Pinpoint the cell where the given text exists, returning its [X, Y] midpoint coordinate. 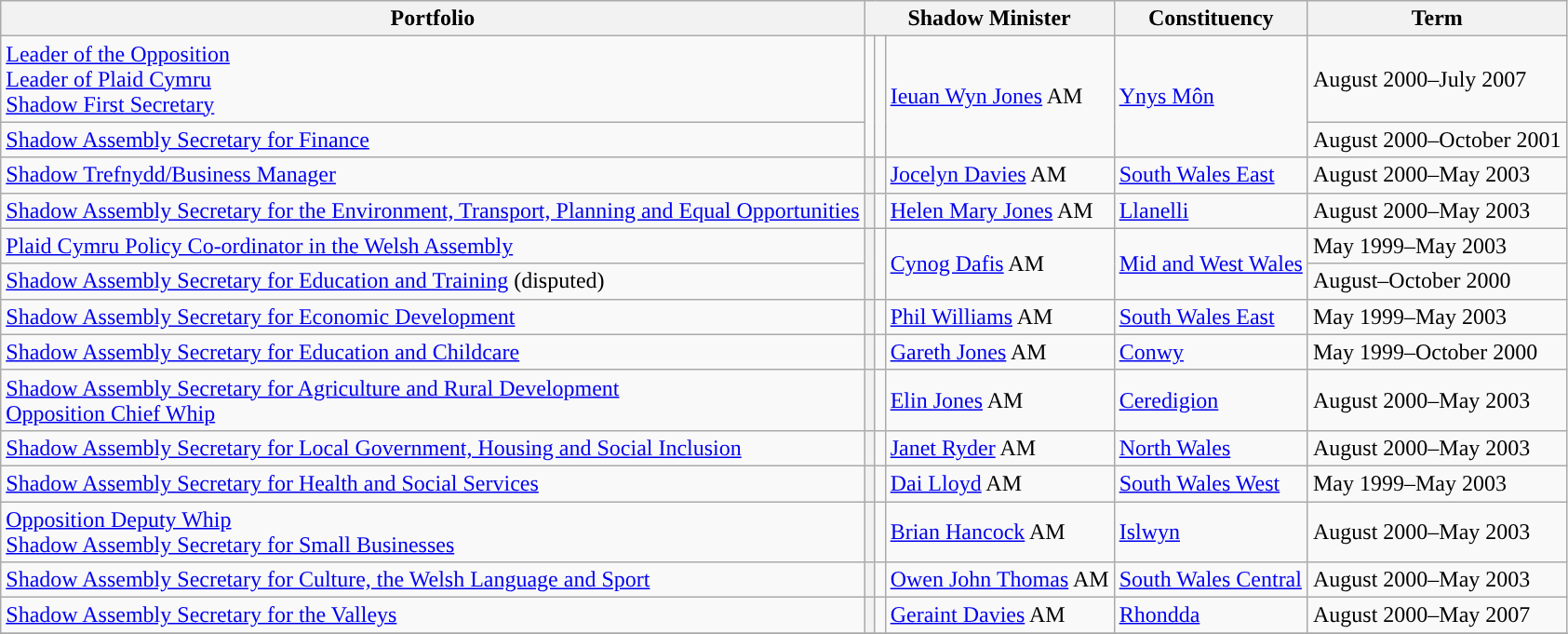
Shadow Assembly Secretary for Finance [433, 140]
May 1999–October 2000 [1437, 352]
Constituency [1211, 19]
Shadow Assembly Secretary for the Environment, Transport, Planning and Equal Opportunities [433, 210]
Brian Hancock AM [999, 531]
August–October 2000 [1437, 281]
Shadow Minister [989, 19]
Leader of the OppositionLeader of Plaid CymruShadow First Secretary [433, 79]
Ieuan Wyn Jones AM [999, 97]
Janet Ryder AM [999, 448]
South Wales Central [1211, 580]
Rhondda [1211, 615]
Geraint Davies AM [999, 615]
Shadow Trefnydd/Business Manager [433, 175]
Elin Jones AM [999, 400]
Cynog Dafis AM [999, 263]
Jocelyn Davies AM [999, 175]
Shadow Assembly Secretary for the Valleys [433, 615]
Portfolio [433, 19]
August 2000–July 2007 [1437, 79]
Opposition Deputy WhipShadow Assembly Secretary for Small Businesses [433, 531]
Ynys Môn [1211, 97]
August 2000–October 2001 [1437, 140]
Gareth Jones AM [999, 352]
Dai Lloyd AM [999, 483]
North Wales [1211, 448]
Ceredigion [1211, 400]
Shadow Assembly Secretary for Culture, the Welsh Language and Sport [433, 580]
Shadow Assembly Secretary for Local Government, Housing and Social Inclusion [433, 448]
Shadow Assembly Secretary for Agriculture and Rural DevelopmentOpposition Chief Whip [433, 400]
Shadow Assembly Secretary for Economic Development [433, 317]
South Wales West [1211, 483]
Shadow Assembly Secretary for Education and Childcare [433, 352]
Shadow Assembly Secretary for Education and Training (disputed) [433, 281]
Plaid Cymru Policy Co-ordinator in the Welsh Assembly [433, 246]
Llanelli [1211, 210]
Shadow Assembly Secretary for Health and Social Services [433, 483]
Mid and West Wales [1211, 263]
Term [1437, 19]
August 2000–May 2007 [1437, 615]
Owen John Thomas AM [999, 580]
Islwyn [1211, 531]
Helen Mary Jones AM [999, 210]
Conwy [1211, 352]
Phil Williams AM [999, 317]
